Locate the cell with the specified text and output its (x, y) center coordinate. 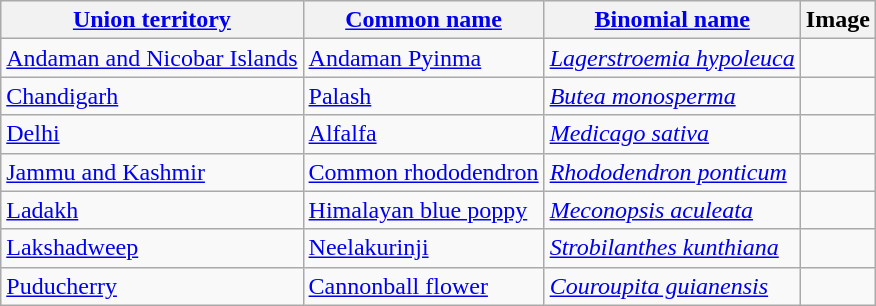
Delhi (152, 134)
Rhododendron ponticum (672, 172)
Palash (424, 96)
Neelakurinji (424, 248)
Couroupita guianensis (672, 286)
Strobilanthes kunthiana (672, 248)
Union territory (152, 20)
Chandigarh (152, 96)
Image (838, 20)
Common rhododendron (424, 172)
Andaman and Nicobar Islands (152, 58)
Binomial name (672, 20)
Himalayan blue poppy (424, 210)
Jammu and Kashmir (152, 172)
Medicago sativa (672, 134)
Ladakh (152, 210)
Lagerstroemia hypoleuca (672, 58)
Puducherry (152, 286)
Butea monosperma (672, 96)
Meconopsis aculeata (672, 210)
Alfalfa (424, 134)
Andaman Pyinma (424, 58)
Cannonball flower (424, 286)
Lakshadweep (152, 248)
Common name (424, 20)
